Pinpoint the cell where the given text exists, returning its (x, y) midpoint coordinate. 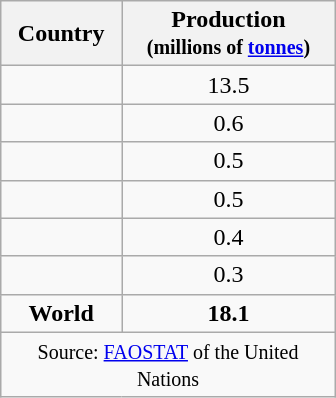
18.1 (229, 313)
Country (62, 34)
Source: FAOSTAT of the United Nations (168, 364)
0.3 (229, 275)
Production(millions of tonnes) (229, 34)
World (62, 313)
0.6 (229, 123)
13.5 (229, 85)
0.4 (229, 237)
